Pinpoint the cell where the given text exists, returning its (X, Y) midpoint coordinate. 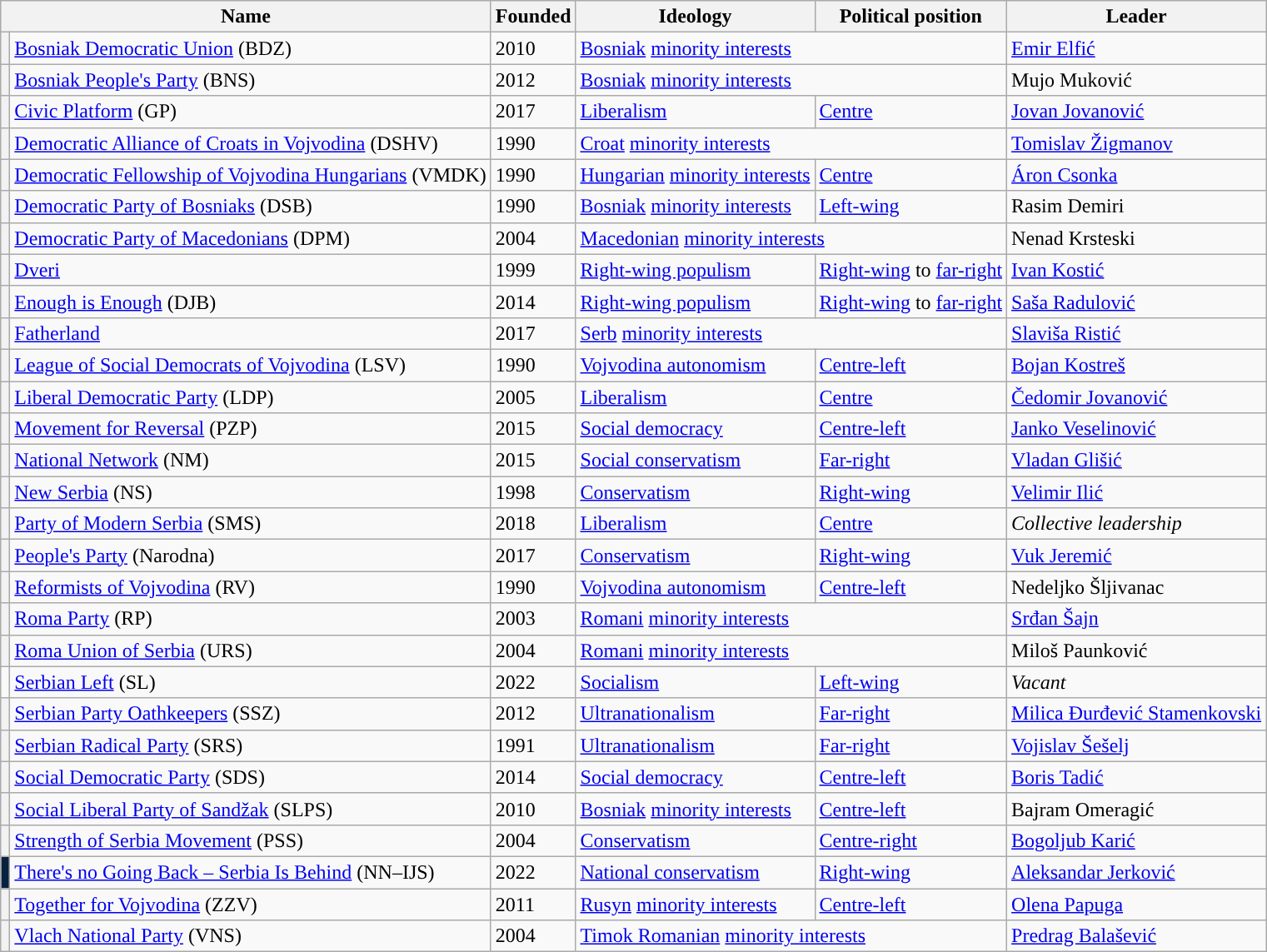
Party of Modern Serbia (SMS) (250, 524)
Čedomir Jovanović (1136, 397)
Srđan Šajn (1136, 619)
People's Party (Narodna) (250, 556)
Vuk Jeremić (1136, 556)
2018 (533, 524)
National Network (NM) (250, 461)
Democratic Party of Bosniaks (DSB) (250, 207)
Saša Radulović (1136, 302)
Ivan Kostić (1136, 270)
Bogoljub Karić (1136, 840)
Áron Csonka (1136, 175)
Serb minority interests (791, 333)
There's no Going Back – Serbia Is Behind (NN–IJS) (250, 872)
Nenad Krsteski (1136, 238)
National conservatism (695, 872)
Vlach National Party (VNS) (250, 936)
Ideology (695, 17)
Fatherland (250, 333)
Social Democratic Party (SDS) (250, 777)
Bosniak People's Party (BNS) (250, 80)
Democratic Party of Macedonians (DPM) (250, 238)
2003 (533, 619)
Vladan Glišić (1136, 461)
Predrag Balašević (1136, 936)
League of Social Democrats of Vojvodina (LSV) (250, 365)
Roma Union of Serbia (URS) (250, 650)
Bajram Omeragić (1136, 809)
Dveri (250, 270)
Bojan Kostreš (1136, 365)
Together for Vojvodina (ZZV) (250, 904)
Democratic Fellowship of Vojvodina Hungarians (VMDK) (250, 175)
Strength of Serbia Movement (PSS) (250, 840)
Vacant (1136, 682)
Liberal Democratic Party (LDP) (250, 397)
Civic Platform (GP) (250, 112)
Movement for Reversal (PZP) (250, 429)
Leader (1136, 17)
Serbian Radical Party (SRS) (250, 745)
Social Liberal Party of Sandžak (SLPS) (250, 809)
Democratic Alliance of Croats in Vojvodina (DSHV) (250, 143)
Jovan Jovanović (1136, 112)
Collective leadership (1136, 524)
Macedonian minority interests (791, 238)
Rasim Demiri (1136, 207)
1998 (533, 492)
1999 (533, 270)
Hungarian minority interests (695, 175)
Velimir Ilić (1136, 492)
Social conservatism (695, 461)
Milica Đurđević Stamenkovski (1136, 714)
Janko Veselinović (1136, 429)
2005 (533, 397)
Reformists of Vojvodina (RV) (250, 587)
1991 (533, 745)
Aleksandar Jerković (1136, 872)
Olena Papuga (1136, 904)
Nedeljko Šljivanac (1136, 587)
Timok Romanian minority interests (791, 936)
Roma Party (RP) (250, 619)
Enough is Enough (DJB) (250, 302)
Serbian Left (SL) (250, 682)
2011 (533, 904)
Croat minority interests (791, 143)
Bosniak Democratic Union (BDZ) (250, 48)
Mujo Muković (1136, 80)
Name (246, 17)
Centre-right (911, 840)
Vojislav Šešelj (1136, 745)
Political position (911, 17)
Tomislav Žigmanov (1136, 143)
Emir Elfić (1136, 48)
Serbian Party Oathkeepers (SSZ) (250, 714)
Slaviša Ristić (1136, 333)
Boris Tadić (1136, 777)
Socialism (695, 682)
Founded (533, 17)
Miloš Paunković (1136, 650)
New Serbia (NS) (250, 492)
Rusyn minority interests (695, 904)
